Capture the cell that displays the provided text and extract its [X, Y] central coordinate. 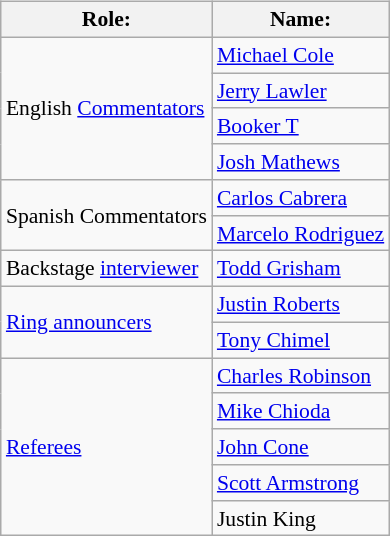
English Commentators [106, 108]
Backstage interviewer [106, 269]
Mike Chioda [300, 411]
John Cone [300, 447]
Booker T [300, 126]
Todd Grisham [300, 269]
Josh Mathews [300, 162]
Spanish Commentators [106, 216]
Jerry Lawler [300, 91]
Scott Armstrong [300, 483]
Charles Robinson [300, 376]
Ring announcers [106, 322]
Name: [300, 20]
Carlos Cabrera [300, 198]
Marcelo Rodriguez [300, 233]
Michael Cole [300, 55]
Referees [106, 447]
Role: [106, 20]
Justin King [300, 518]
Tony Chimel [300, 340]
Justin Roberts [300, 305]
